Search for the cell housing the specified text and yield its [x, y] center coordinate. 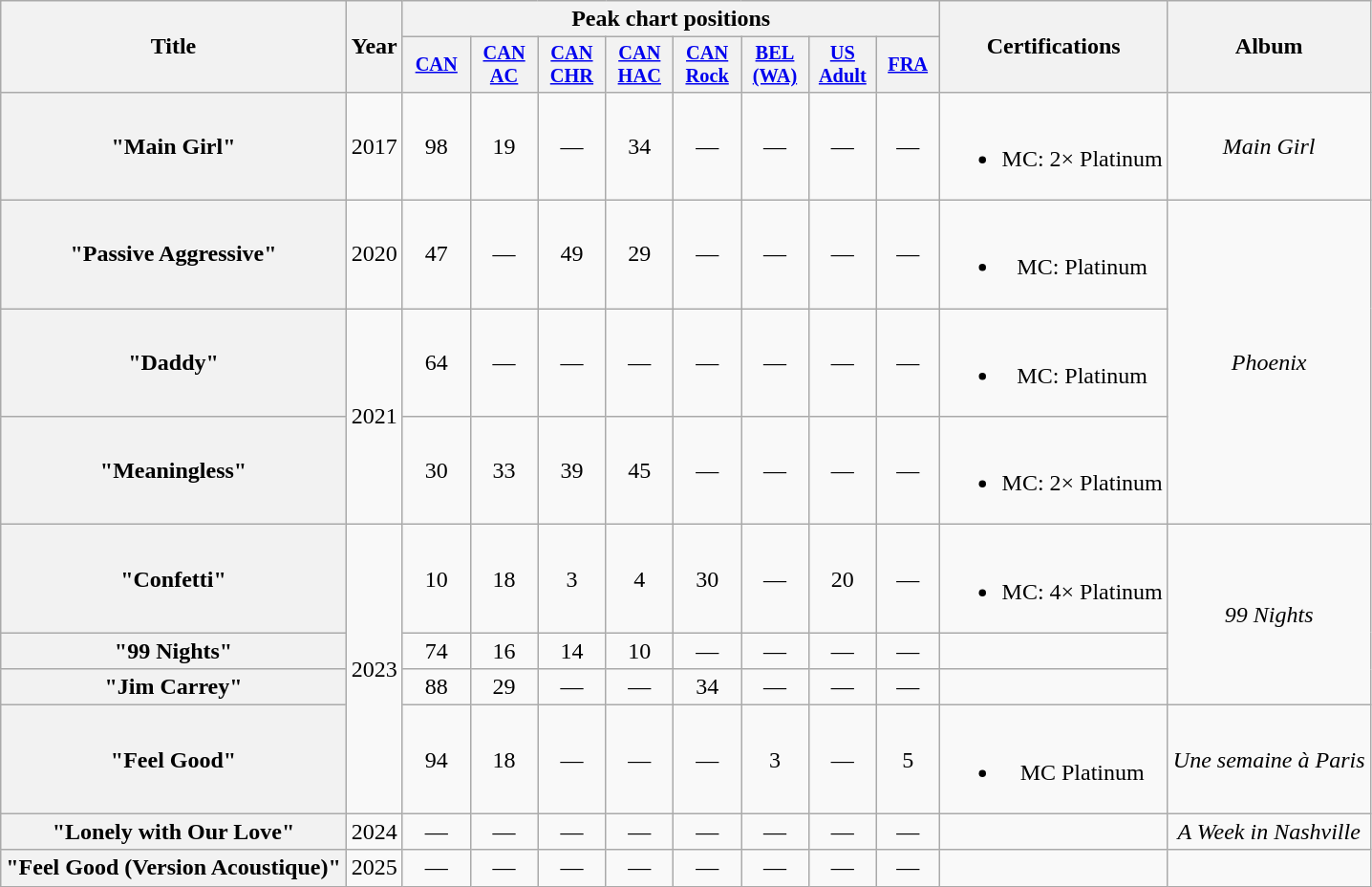
74 [436, 651]
"Jim Carrey" [174, 687]
"Confetti" [174, 579]
Title [174, 47]
2017 [375, 145]
5 [908, 759]
16 [504, 651]
2020 [375, 254]
A Week in Nashville [1269, 832]
"Lonely with Our Love" [174, 832]
CAN AC [504, 65]
99 Nights [1269, 616]
CAN CHR [571, 65]
Year [375, 47]
45 [640, 470]
BEL(WA) [776, 65]
USAdult [843, 65]
CAN HAC [640, 65]
Certifications [1053, 47]
"Feel Good (Version Acoustique)" [174, 868]
64 [436, 363]
"Main Girl" [174, 145]
FRA [908, 65]
20 [843, 579]
"99 Nights" [174, 651]
19 [504, 145]
33 [504, 470]
88 [436, 687]
4 [640, 579]
"Meaningless" [174, 470]
2021 [375, 417]
2023 [375, 669]
Album [1269, 47]
2024 [375, 832]
CAN [436, 65]
"Passive Aggressive" [174, 254]
MC Platinum [1053, 759]
14 [571, 651]
98 [436, 145]
"Daddy" [174, 363]
Main Girl [1269, 145]
2025 [375, 868]
39 [571, 470]
49 [571, 254]
Une semaine à Paris [1269, 759]
Phoenix [1269, 363]
47 [436, 254]
CAN Rock [707, 65]
94 [436, 759]
Peak chart positions [671, 19]
"Feel Good" [174, 759]
MC: 4× Platinum [1053, 579]
